Provide the [X, Y] coordinate of the cell's center where the given text is located.  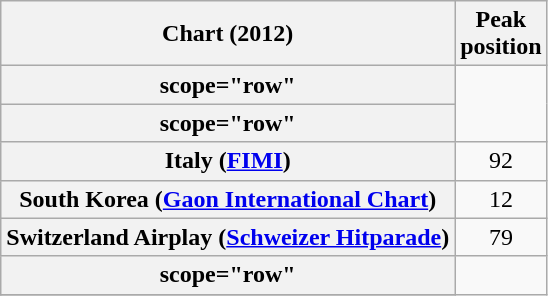
12 [501, 199]
79 [501, 237]
Chart (2012) [228, 34]
Peakposition [501, 34]
Italy (FIMI) [228, 161]
South Korea (Gaon International Chart) [228, 199]
92 [501, 161]
Switzerland Airplay (Schweizer Hitparade) [228, 237]
